Output the [x, y] coordinate of the center of the cell containing the given text.  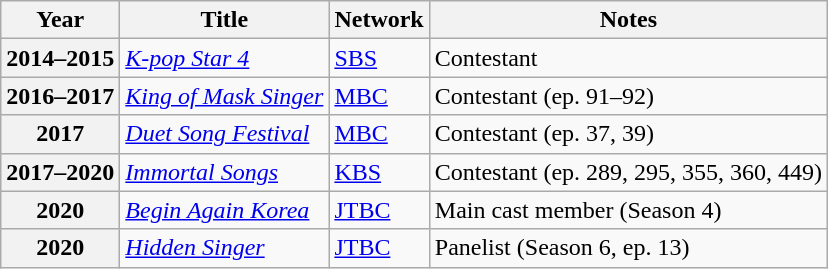
Notes [628, 20]
KBS [379, 172]
Panelist (Season 6, ep. 13) [628, 248]
Duet Song Festival [224, 134]
Contestant (ep. 91–92) [628, 96]
2014–2015 [60, 58]
Contestant [628, 58]
Title [224, 20]
2017 [60, 134]
K-pop Star 4 [224, 58]
SBS [379, 58]
Year [60, 20]
Immortal Songs [224, 172]
Contestant (ep. 37, 39) [628, 134]
Hidden Singer [224, 248]
King of Mask Singer [224, 96]
2016–2017 [60, 96]
Network [379, 20]
Begin Again Korea [224, 210]
Contestant (ep. 289, 295, 355, 360, 449) [628, 172]
2017–2020 [60, 172]
Main cast member (Season 4) [628, 210]
